Determine the [x, y] coordinate at the center of the cell enclosing the given text.  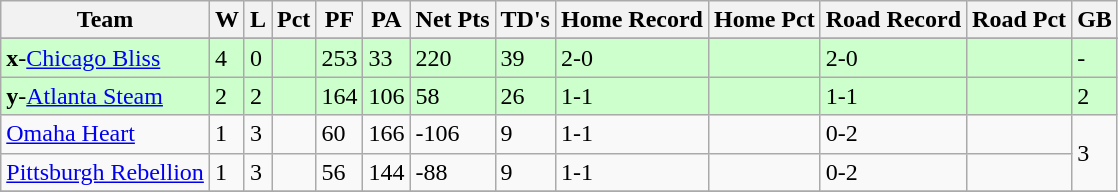
33 [386, 58]
Net Pts [452, 20]
0 [258, 58]
Team [106, 20]
PA [386, 20]
Road Record [893, 20]
Omaha Heart [106, 134]
253 [340, 58]
144 [386, 172]
Home Record [632, 20]
Pct [294, 20]
39 [525, 58]
y-Atlanta Steam [106, 96]
L [258, 20]
60 [340, 134]
56 [340, 172]
Home Pct [764, 20]
-106 [452, 134]
W [226, 20]
220 [452, 58]
26 [525, 96]
GB [1095, 20]
58 [452, 96]
106 [386, 96]
166 [386, 134]
4 [226, 58]
PF [340, 20]
Pittsburgh Rebellion [106, 172]
164 [340, 96]
- [1095, 58]
-88 [452, 172]
Road Pct [1020, 20]
x-Chicago Bliss [106, 58]
TD's [525, 20]
